Output the (x, y) coordinate of the center of the cell containing the given text.  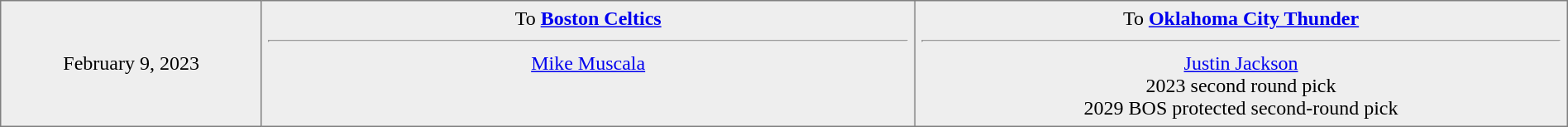
To Oklahoma City ThunderJustin Jackson2023 second round pick2029 BOS protected second-round pick (1241, 64)
February 9, 2023 (131, 64)
To Boston CelticsMike Muscala (587, 64)
